From the cell containing the given text, extract its center point as [x, y] coordinate. 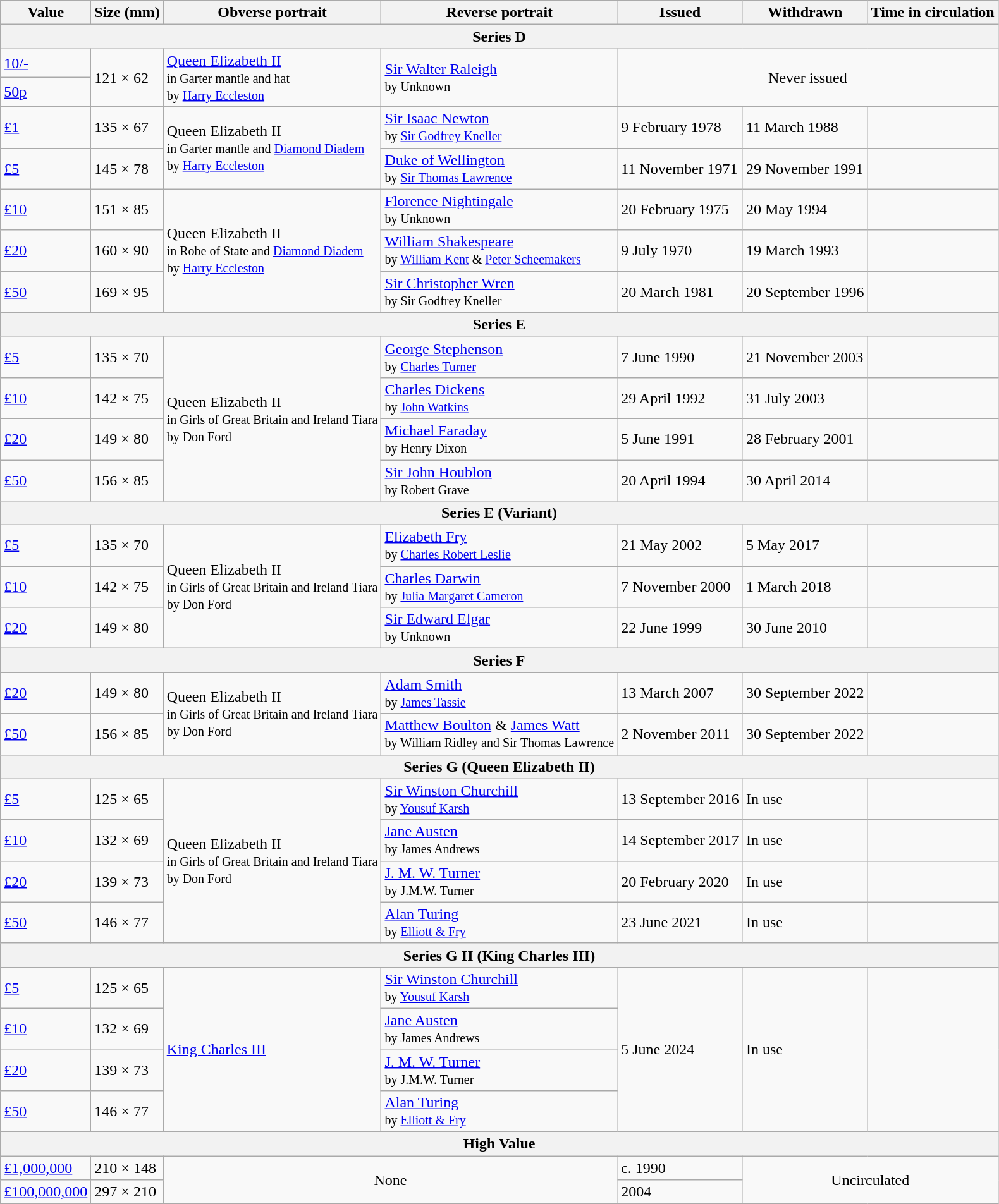
50p [46, 92]
30 June 2010 [805, 628]
169 × 95 [127, 292]
Uncirculated [870, 1180]
9 February 1978 [680, 128]
Never issued [808, 78]
Adam Smithby James Tassie [500, 693]
11 November 1971 [680, 168]
21 May 2002 [680, 546]
c. 1990 [680, 1168]
Value [46, 13]
151 × 85 [127, 210]
High Value [500, 1144]
22 June 1999 [680, 628]
Issued [680, 13]
210 × 148 [127, 1168]
20 February 1975 [680, 210]
Size (mm) [127, 13]
Matthew Boulton & James Wattby William Ridley and Sir Thomas Lawrence [500, 734]
9 July 1970 [680, 250]
Queen Elizabeth IIin Garter mantle and Diamond Diademby Harry Eccleston [272, 148]
14 September 2017 [680, 841]
Duke of Wellingtonby Sir Thomas Lawrence [500, 168]
Sir John Houblonby Robert Grave [500, 480]
28 February 2001 [805, 439]
Series E [500, 324]
Queen Elizabeth IIin Garter mantle and hatby Harry Eccleston [272, 78]
Series G II (King Charles III) [500, 955]
297 × 210 [127, 1192]
£1 [46, 128]
£1,000,000 [46, 1168]
Withdrawn [805, 13]
Series D [500, 37]
Queen Elizabeth IIin Robe of State and Diamond Diademby Harry Eccleston [272, 250]
5 June 2024 [680, 1049]
20 September 1996 [805, 292]
Sir Edward Elgarby Unknown [500, 628]
7 November 2000 [680, 587]
30 April 2014 [805, 480]
Sir Walter Raleighby Unknown [500, 78]
Series E (Variant) [500, 513]
1 March 2018 [805, 587]
31 July 2003 [805, 398]
11 March 1988 [805, 128]
135 × 67 [127, 128]
23 June 2021 [680, 923]
Series G (Queen Elizabeth II) [500, 767]
145 × 78 [127, 168]
5 June 1991 [680, 439]
George Stephensonby Charles Turner [500, 356]
Time in circulation [933, 13]
13 September 2016 [680, 799]
21 November 2003 [805, 356]
2004 [680, 1192]
13 March 2007 [680, 693]
7 June 1990 [680, 356]
5 May 2017 [805, 546]
Charles Darwinby Julia Margaret Cameron [500, 587]
Elizabeth Fryby Charles Robert Leslie [500, 546]
20 April 1994 [680, 480]
20 May 1994 [805, 210]
19 March 1993 [805, 250]
Obverse portrait [272, 13]
160 × 90 [127, 250]
2 November 2011 [680, 734]
20 March 1981 [680, 292]
None [390, 1180]
121 × 62 [127, 78]
William Shakespeareby William Kent & Peter Scheemakers [500, 250]
20 February 2020 [680, 881]
King Charles III [272, 1049]
Florence Nightingaleby Unknown [500, 210]
Michael Faradayby Henry Dixon [500, 439]
29 November 1991 [805, 168]
Sir Isaac Newtonby Sir Godfrey Kneller [500, 128]
Sir Christopher Wrenby Sir Godfrey Kneller [500, 292]
£100,000,000 [46, 1192]
Series F [500, 660]
Charles Dickensby John Watkins [500, 398]
10/- [46, 63]
Reverse portrait [500, 13]
29 April 1992 [680, 398]
